Return [X, Y] of the center of cell containing provided text 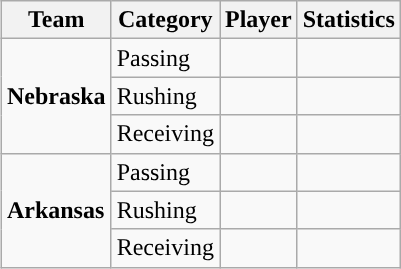
Arkansas [56, 210]
Team [56, 20]
Nebraska [56, 96]
Category [165, 20]
Player [259, 20]
Statistics [348, 20]
